Scan for the cell matching the given text and deliver its (x, y) coordinate at center. 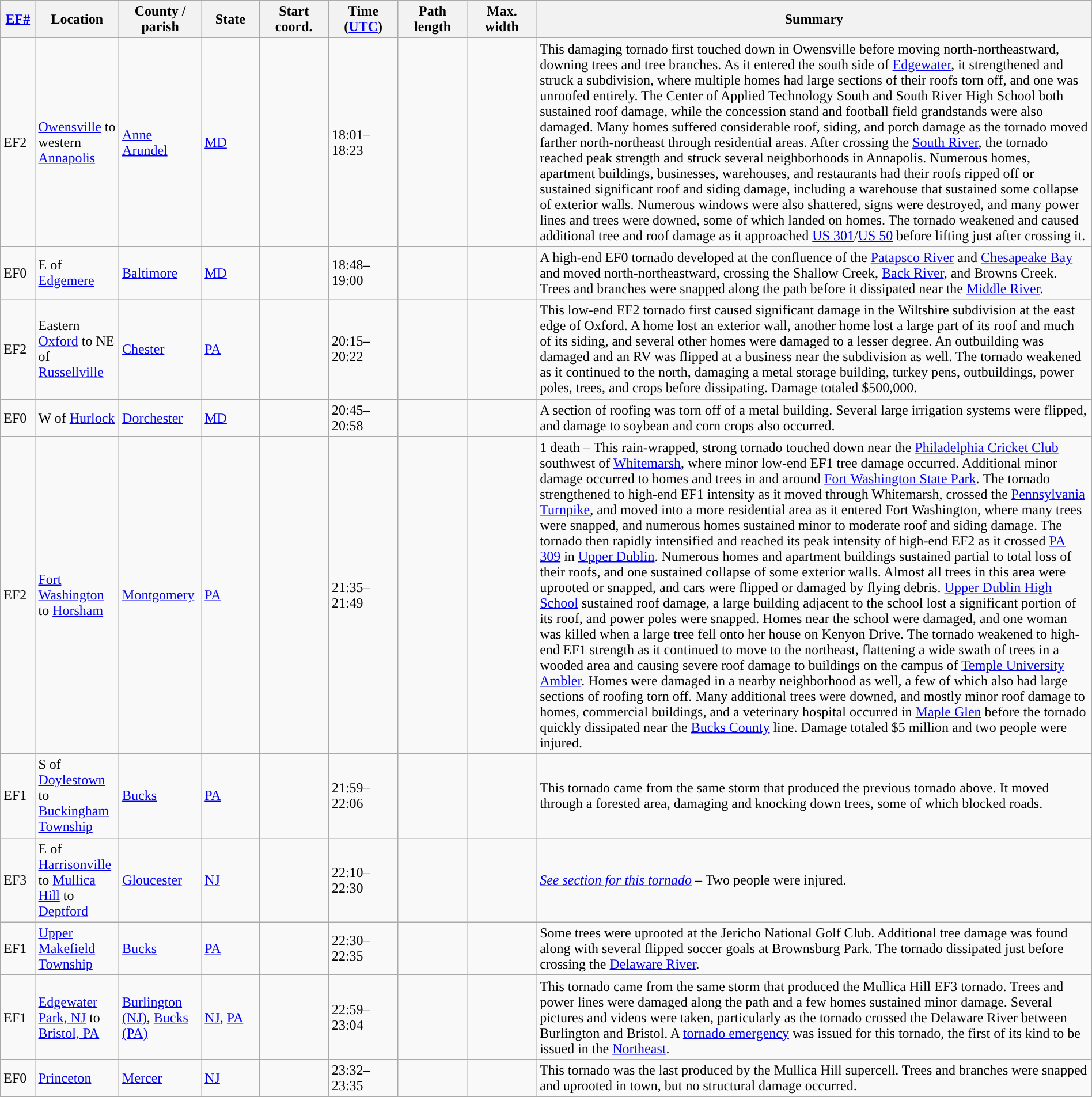
Mercer (160, 1078)
Gloucester (160, 880)
Dorchester (160, 418)
Path length (433, 20)
Princeton (77, 1078)
20:45–20:58 (363, 418)
18:01–18:23 (363, 142)
E of Harrisonville to Mullica Hill to Deptford (77, 880)
County / parish (160, 20)
21:59–22:06 (363, 796)
Montgomery (160, 595)
S of Doylestown to Buckingham Township (77, 796)
Max. width (502, 20)
22:30–22:35 (363, 948)
20:15–20:22 (363, 349)
Upper Makefield Township (77, 948)
Owensville to western Annapolis (77, 142)
W of Hurlock (77, 418)
22:10–22:30 (363, 880)
Location (77, 20)
Time (UTC) (363, 20)
See section for this tornado – Two people were injured. (814, 880)
EF3 (18, 880)
State (230, 20)
Burlington (NJ), Bucks (PA) (160, 1017)
Start coord. (294, 20)
Chester (160, 349)
Anne Arundel (160, 142)
18:48–19:00 (363, 273)
Baltimore (160, 273)
Edgewater Park, NJ to Bristol, PA (77, 1017)
EF# (18, 20)
21:35–21:49 (363, 595)
NJ, PA (230, 1017)
Eastern Oxford to NE of Russellville (77, 349)
22:59–23:04 (363, 1017)
Summary (814, 20)
Fort Washington to Horsham (77, 595)
23:32–23:35 (363, 1078)
E of Edgemere (77, 273)
